Identify which cell holds the provided text, then report its [x, y] central coordinate. 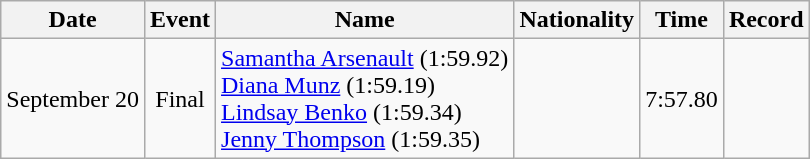
September 20 [73, 98]
Event [180, 20]
Record [766, 20]
Time [682, 20]
Final [180, 98]
Date [73, 20]
Nationality [577, 20]
Name [365, 20]
Samantha Arsenault (1:59.92)Diana Munz (1:59.19)Lindsay Benko (1:59.34)Jenny Thompson (1:59.35) [365, 98]
7:57.80 [682, 98]
